From the cell containing the given text, extract its center point as [x, y] coordinate. 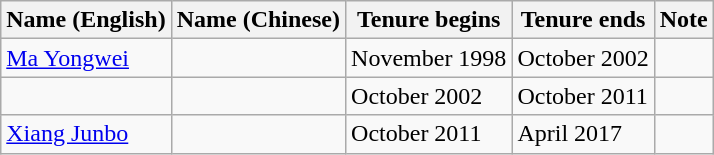
Ma Yongwei [86, 58]
Tenure ends [583, 20]
Name (Chinese) [258, 20]
November 1998 [429, 58]
Name (English) [86, 20]
Xiang Junbo [86, 134]
Note [684, 20]
April 2017 [583, 134]
Tenure begins [429, 20]
